Determine the (X, Y) coordinate at the center of the cell enclosing the given text.  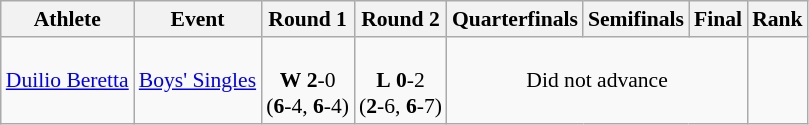
L 0-2 (2-6, 6-7) (400, 80)
Quarterfinals (515, 19)
Semifinals (636, 19)
Athlete (68, 19)
Event (198, 19)
Rank (778, 19)
Boys' Singles (198, 80)
Duilio Beretta (68, 80)
Final (718, 19)
Did not advance (597, 80)
Round 1 (308, 19)
Round 2 (400, 19)
W 2-0 (6-4, 6-4) (308, 80)
